Search for the cell housing the specified text and yield its (x, y) center coordinate. 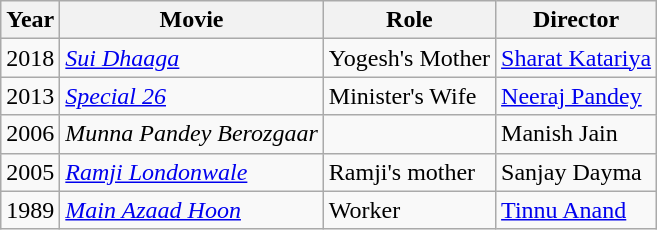
Director (576, 20)
1989 (30, 210)
2013 (30, 96)
Sui Dhaaga (192, 58)
Neeraj Pandey (576, 96)
Ramji's mother (409, 172)
Worker (409, 210)
Movie (192, 20)
Minister's Wife (409, 96)
Sanjay Dayma (576, 172)
Munna Pandey Berozgaar (192, 134)
Yogesh's Mother (409, 58)
Special 26 (192, 96)
Main Azaad Hoon (192, 210)
2006 (30, 134)
2018 (30, 58)
Role (409, 20)
Manish Jain (576, 134)
Year (30, 20)
2005 (30, 172)
Sharat Katariya (576, 58)
Ramji Londonwale (192, 172)
Tinnu Anand (576, 210)
